Provide the [X, Y] coordinate of the cell's center where the given text is located.  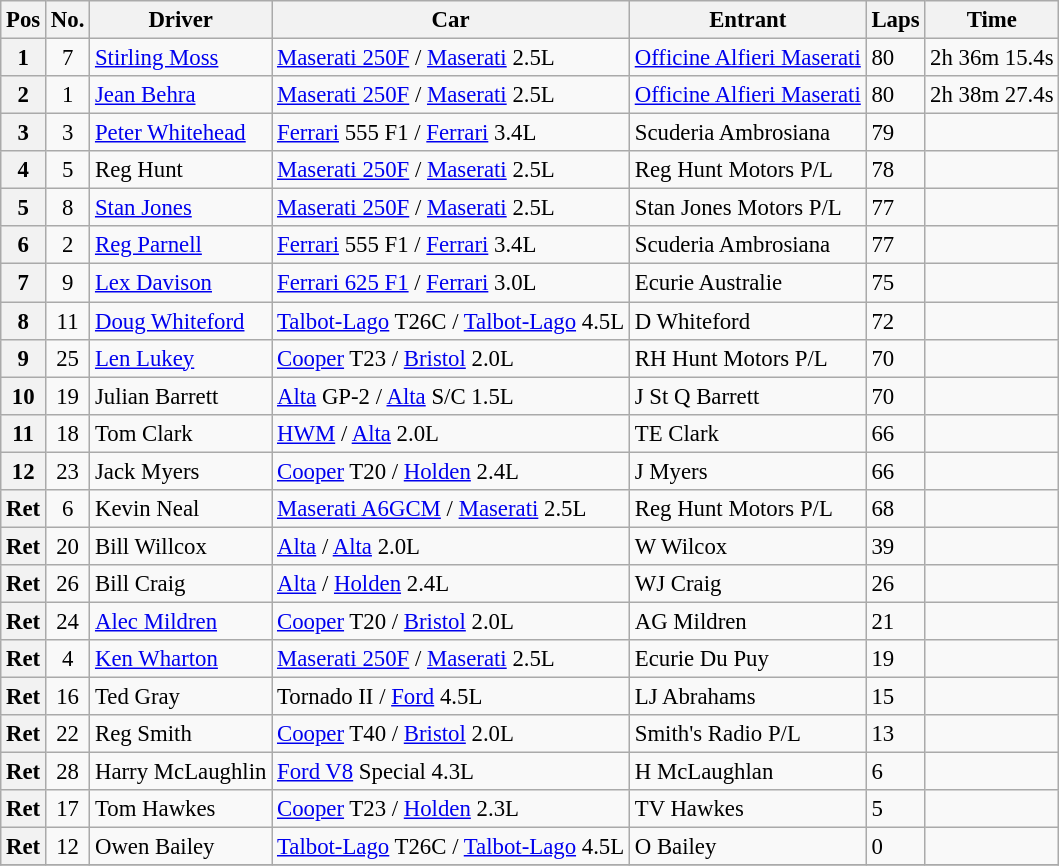
2h 38m 27.4s [992, 95]
25 [68, 358]
Tom Hawkes [181, 809]
AG Mildren [748, 621]
Bill Willcox [181, 546]
Car [451, 20]
Ferrari 625 F1 / Ferrari 3.0L [451, 283]
Ecurie Du Puy [748, 659]
16 [68, 697]
Time [992, 20]
W Wilcox [748, 546]
Ecurie Australie [748, 283]
J Myers [748, 471]
Jack Myers [181, 471]
Stirling Moss [181, 58]
79 [896, 133]
RH Hunt Motors P/L [748, 358]
No. [68, 20]
10 [24, 396]
Len Lukey [181, 358]
Stan Jones [181, 208]
Lex Davison [181, 283]
28 [68, 772]
Harry McLaughlin [181, 772]
HWM / Alta 2.0L [451, 433]
Owen Bailey [181, 847]
Cooper T40 / Bristol 2.0L [451, 734]
24 [68, 621]
78 [896, 170]
Kevin Neal [181, 509]
Julian Barrett [181, 396]
TE Clark [748, 433]
75 [896, 283]
Driver [181, 20]
13 [896, 734]
WJ Craig [748, 584]
Alta / Holden 2.4L [451, 584]
Alec Mildren [181, 621]
68 [896, 509]
Laps [896, 20]
18 [68, 433]
TV Hawkes [748, 809]
22 [68, 734]
Cooper T20 / Holden 2.4L [451, 471]
2h 36m 15.4s [992, 58]
Peter Whitehead [181, 133]
17 [68, 809]
72 [896, 321]
Jean Behra [181, 95]
Pos [24, 20]
21 [896, 621]
Ford V8 Special 4.3L [451, 772]
Smith's Radio P/L [748, 734]
LJ Abrahams [748, 697]
D Whiteford [748, 321]
0 [896, 847]
39 [896, 546]
Tom Clark [181, 433]
Alta GP-2 / Alta S/C 1.5L [451, 396]
O Bailey [748, 847]
Ted Gray [181, 697]
Bill Craig [181, 584]
Doug Whiteford [181, 321]
23 [68, 471]
Cooper T23 / Holden 2.3L [451, 809]
Cooper T23 / Bristol 2.0L [451, 358]
J St Q Barrett [748, 396]
Tornado II / Ford 4.5L [451, 697]
H McLaughlan [748, 772]
Stan Jones Motors P/L [748, 208]
Cooper T20 / Bristol 2.0L [451, 621]
Reg Hunt [181, 170]
Ken Wharton [181, 659]
Maserati A6GCM / Maserati 2.5L [451, 509]
20 [68, 546]
Reg Parnell [181, 245]
15 [896, 697]
Reg Smith [181, 734]
Entrant [748, 20]
Alta / Alta 2.0L [451, 546]
